Detect which cell encompasses the target text, then output its (X, Y) center coordinate. 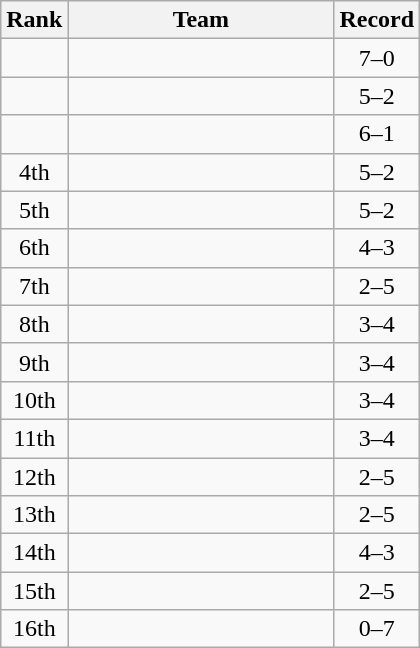
Team (201, 20)
12th (34, 477)
15th (34, 591)
7–0 (377, 58)
0–7 (377, 629)
6–1 (377, 134)
9th (34, 362)
5th (34, 210)
11th (34, 438)
Record (377, 20)
16th (34, 629)
4th (34, 172)
14th (34, 553)
6th (34, 248)
8th (34, 324)
7th (34, 286)
13th (34, 515)
Rank (34, 20)
10th (34, 400)
